Detect which cell encompasses the target text, then output its [x, y] center coordinate. 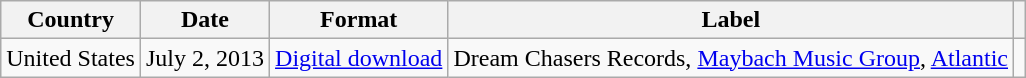
Format [359, 20]
Label [731, 20]
Digital download [359, 58]
July 2, 2013 [204, 58]
Dream Chasers Records, Maybach Music Group, Atlantic [731, 58]
Date [204, 20]
Country [71, 20]
United States [71, 58]
